Find where the given text appears and provide that cell's center as (X, Y) coordinate. 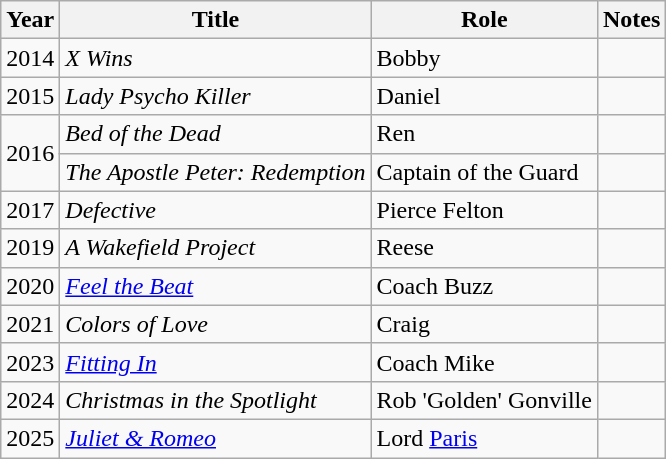
Bed of the Dead (216, 134)
Fitting In (216, 362)
Defective (216, 210)
Title (216, 20)
2021 (30, 324)
Bobby (484, 58)
Juliet & Romeo (216, 438)
Notes (631, 20)
2014 (30, 58)
Christmas in the Spotlight (216, 400)
Coach Buzz (484, 286)
2025 (30, 438)
2015 (30, 96)
Rob 'Golden' Gonville (484, 400)
Lady Psycho Killer (216, 96)
Lord Paris (484, 438)
The Apostle Peter: Redemption (216, 172)
Daniel (484, 96)
X Wins (216, 58)
Ren (484, 134)
Captain of the Guard (484, 172)
2019 (30, 248)
Reese (484, 248)
2024 (30, 400)
2023 (30, 362)
Year (30, 20)
Pierce Felton (484, 210)
Coach Mike (484, 362)
Colors of Love (216, 324)
A Wakefield Project (216, 248)
Craig (484, 324)
2017 (30, 210)
Feel the Beat (216, 286)
2020 (30, 286)
2016 (30, 153)
Role (484, 20)
